Find where the given text appears and provide that cell's center as (x, y) coordinate. 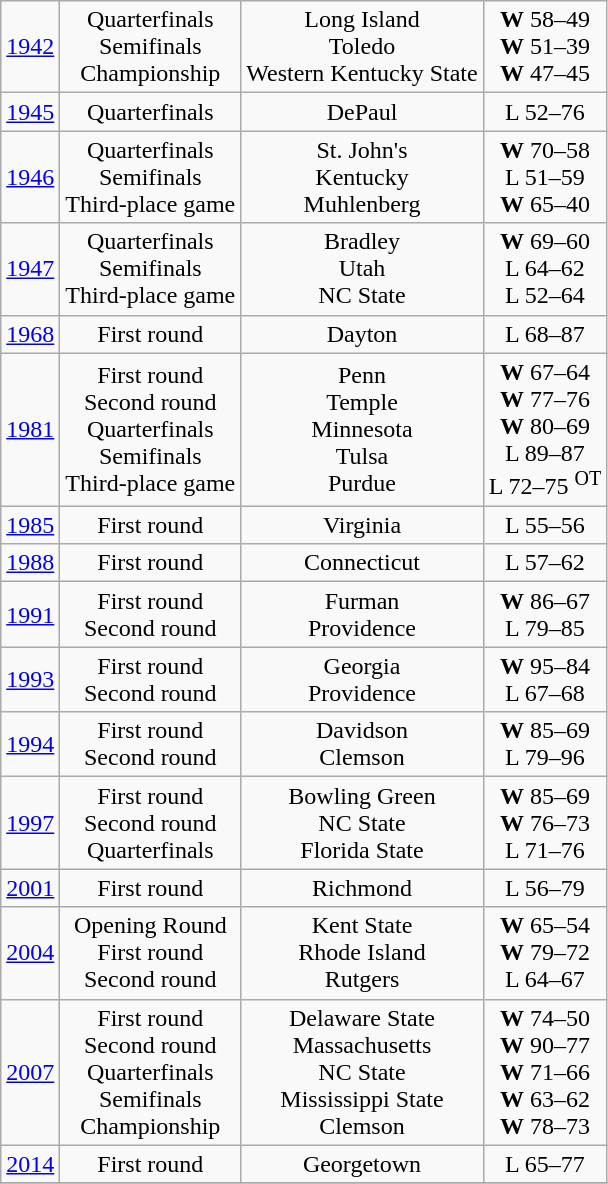
First roundSecond roundQuarterfinalsSemifinalsChampionship (150, 1072)
2014 (30, 1164)
Kent StateRhode IslandRutgers (362, 953)
L 52–76 (545, 112)
L 57–62 (545, 563)
W 95–84L 67–68 (545, 680)
Quarterfinals (150, 112)
Long IslandToledoWestern Kentucky State (362, 47)
1994 (30, 744)
W 69–60L 64–62L 52–64 (545, 269)
W 86–67L 79–85 (545, 614)
W 67–64W 77–76W 80–69L 89–87L 72–75 OT (545, 430)
L 65–77 (545, 1164)
GeorgiaProvidence (362, 680)
1946 (30, 177)
W 85–69W 76–73L 71–76 (545, 823)
Virginia (362, 525)
2004 (30, 953)
L 68–87 (545, 334)
L 56–79 (545, 888)
1945 (30, 112)
W 70–58L 51–59W 65–40 (545, 177)
1942 (30, 47)
1993 (30, 680)
W 74–50W 90–77W 71–66W 63–62W 78–73 (545, 1072)
Richmond (362, 888)
PennTempleMinnesotaTulsaPurdue (362, 430)
L 55–56 (545, 525)
1947 (30, 269)
1997 (30, 823)
1985 (30, 525)
1991 (30, 614)
DePaul (362, 112)
Delaware StateMassachusettsNC StateMississippi StateClemson (362, 1072)
First roundSecond roundQuarterfinalsSemifinalsThird-place game (150, 430)
DavidsonClemson (362, 744)
1988 (30, 563)
2007 (30, 1072)
W 85–69L 79–96 (545, 744)
Opening RoundFirst roundSecond round (150, 953)
St. John'sKentuckyMuhlenberg (362, 177)
First roundSecond roundQuarterfinals (150, 823)
1981 (30, 430)
W 65–54W 79–72L 64–67 (545, 953)
QuarterfinalsSemifinalsChampionship (150, 47)
Bowling GreenNC StateFlorida State (362, 823)
1968 (30, 334)
Georgetown (362, 1164)
2001 (30, 888)
BradleyUtahNC State (362, 269)
Connecticut (362, 563)
Dayton (362, 334)
W 58–49W 51–39W 47–45 (545, 47)
FurmanProvidence (362, 614)
